Pinpoint the cell where the given text exists, returning its [x, y] midpoint coordinate. 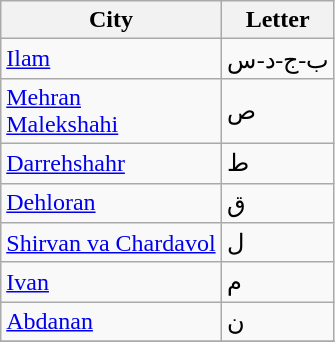
م [278, 282]
Darrehshahr [111, 163]
MehranMalekshahi [111, 110]
Dehloran [111, 203]
Letter [278, 20]
Ivan [111, 282]
City [111, 20]
ل [278, 243]
Ilam [111, 59]
ص [278, 110]
ط [278, 163]
Abdanan [111, 322]
ب-ج-د-س [278, 59]
Shirvan va Chardavol [111, 243]
ق [278, 203]
ن [278, 322]
